Return [X, Y] of the center of cell containing provided text 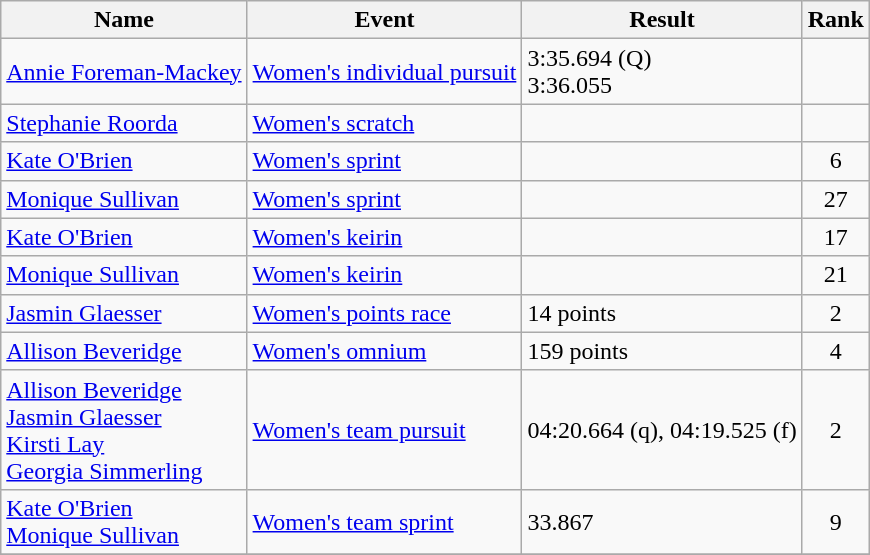
Annie Foreman-Mackey [124, 72]
Women's omnium [384, 351]
04:20.664 (q), 04:19.525 (f) [662, 430]
Rank [836, 20]
Women's individual pursuit [384, 72]
14 points [662, 313]
9 [836, 522]
Event [384, 20]
21 [836, 275]
Allison BeveridgeJasmin GlaesserKirsti LayGeorgia Simmerling [124, 430]
Women's team sprint [384, 522]
Kate O'BrienMonique Sullivan [124, 522]
Result [662, 20]
27 [836, 199]
Women's scratch [384, 123]
Allison Beveridge [124, 351]
Women's team pursuit [384, 430]
159 points [662, 351]
3:35.694 (Q)3:36.055 [662, 72]
Jasmin Glaesser [124, 313]
Stephanie Roorda [124, 123]
33.867 [662, 522]
4 [836, 351]
6 [836, 161]
17 [836, 237]
Women's points race [384, 313]
Name [124, 20]
